For the text-containing cell, return its midpoint in [X, Y] coordinate format. 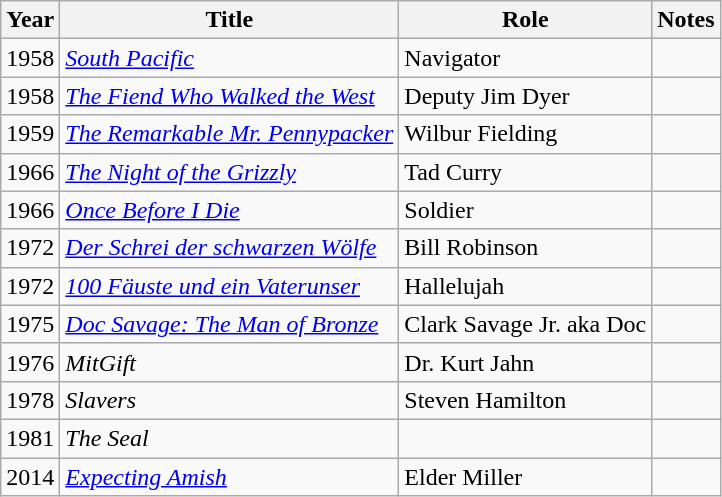
Hallelujah [526, 286]
The Seal [230, 438]
South Pacific [230, 58]
Role [526, 20]
1959 [30, 134]
1981 [30, 438]
Bill Robinson [526, 248]
Wilbur Fielding [526, 134]
Clark Savage Jr. aka Doc [526, 324]
Dr. Kurt Jahn [526, 362]
Year [30, 20]
Notes [686, 20]
Der Schrei der schwarzen Wölfe [230, 248]
Soldier [526, 210]
Steven Hamilton [526, 400]
Tad Curry [526, 172]
Slavers [230, 400]
100 Fäuste und ein Vaterunser [230, 286]
The Remarkable Mr. Pennypacker [230, 134]
Navigator [526, 58]
Deputy Jim Dyer [526, 96]
1978 [30, 400]
1975 [30, 324]
1976 [30, 362]
Expecting Amish [230, 477]
MitGift [230, 362]
The Fiend Who Walked the West [230, 96]
The Night of the Grizzly [230, 172]
Once Before I Die [230, 210]
2014 [30, 477]
Title [230, 20]
Elder Miller [526, 477]
Doc Savage: The Man of Bronze [230, 324]
